Find where the given text appears and provide that cell's center as [x, y] coordinate. 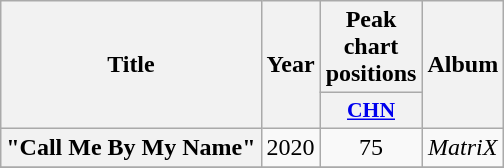
Year [290, 65]
2020 [290, 147]
"Call Me By My Name" [131, 147]
MatriX [463, 147]
Title [131, 65]
Album [463, 65]
75 [371, 147]
Peak chart positions [371, 47]
CHN [371, 111]
